Identify which cell holds the provided text, then report its [X, Y] central coordinate. 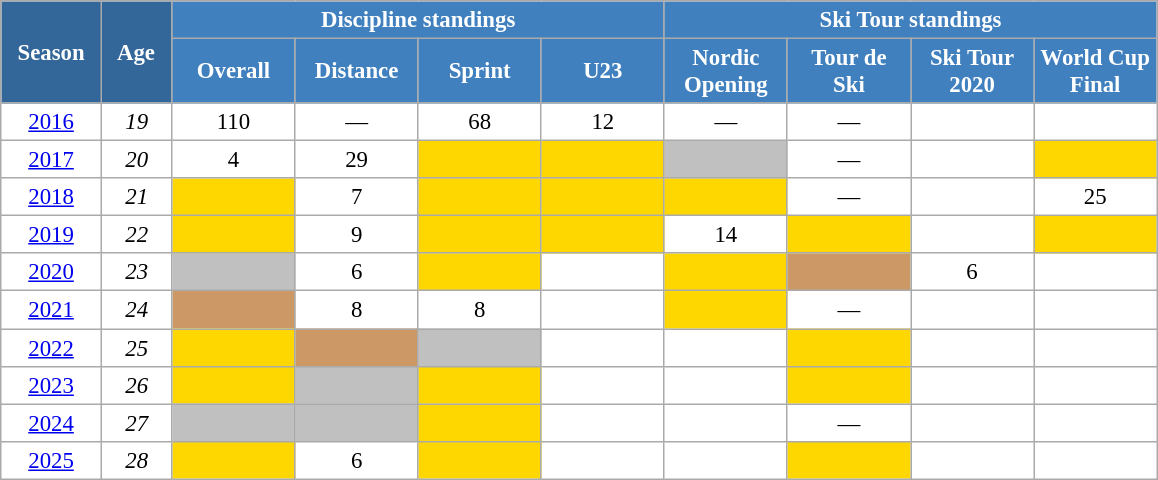
2019 [52, 235]
World CupFinal [1096, 72]
2023 [52, 385]
21 [136, 197]
68 [480, 122]
14 [726, 235]
2024 [52, 423]
Tour deSki [848, 72]
Ski Tour2020 [972, 72]
2018 [52, 197]
Discipline standings [418, 20]
29 [356, 160]
9 [356, 235]
2020 [52, 273]
20 [136, 160]
2017 [52, 160]
Ski Tour standings [910, 20]
2021 [52, 310]
4 [234, 160]
2016 [52, 122]
Age [136, 52]
NordicOpening [726, 72]
7 [356, 197]
19 [136, 122]
2022 [52, 348]
110 [234, 122]
22 [136, 235]
2025 [52, 460]
26 [136, 385]
23 [136, 273]
Overall [234, 72]
Sprint [480, 72]
12 [602, 122]
27 [136, 423]
Season [52, 52]
28 [136, 460]
U23 [602, 72]
Distance [356, 72]
24 [136, 310]
